For the text-containing cell, return its midpoint in [X, Y] coordinate format. 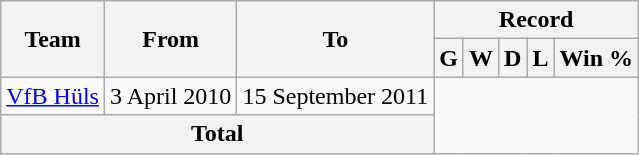
VfB Hüls [53, 96]
To [336, 39]
Record [536, 20]
From [170, 39]
L [540, 58]
G [449, 58]
Team [53, 39]
D [512, 58]
3 April 2010 [170, 96]
15 September 2011 [336, 96]
Total [218, 134]
Win % [596, 58]
W [480, 58]
